Extract the (x, y) coordinate from the center of the cell holding the provided text.  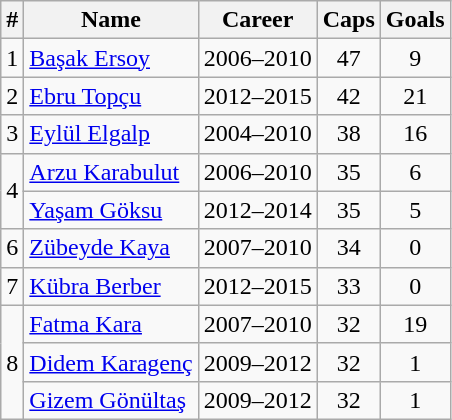
2 (12, 96)
Gizem Gönültaş (111, 400)
21 (415, 96)
38 (348, 134)
9 (415, 58)
Career (258, 20)
Goals (415, 20)
33 (348, 286)
Başak Ersoy (111, 58)
Caps (348, 20)
3 (12, 134)
Zübeyde Kaya (111, 248)
2004–2010 (258, 134)
Didem Karagenç (111, 362)
# (12, 20)
42 (348, 96)
19 (415, 324)
Fatma Kara (111, 324)
Ebru Topçu (111, 96)
Name (111, 20)
Arzu Karabulut (111, 172)
Yaşam Göksu (111, 210)
5 (415, 210)
Kübra Berber (111, 286)
Eylül Elgalp (111, 134)
7 (12, 286)
16 (415, 134)
34 (348, 248)
4 (12, 191)
8 (12, 362)
47 (348, 58)
2012–2014 (258, 210)
